Determine the (X, Y) coordinate at the center of the cell enclosing the given text.  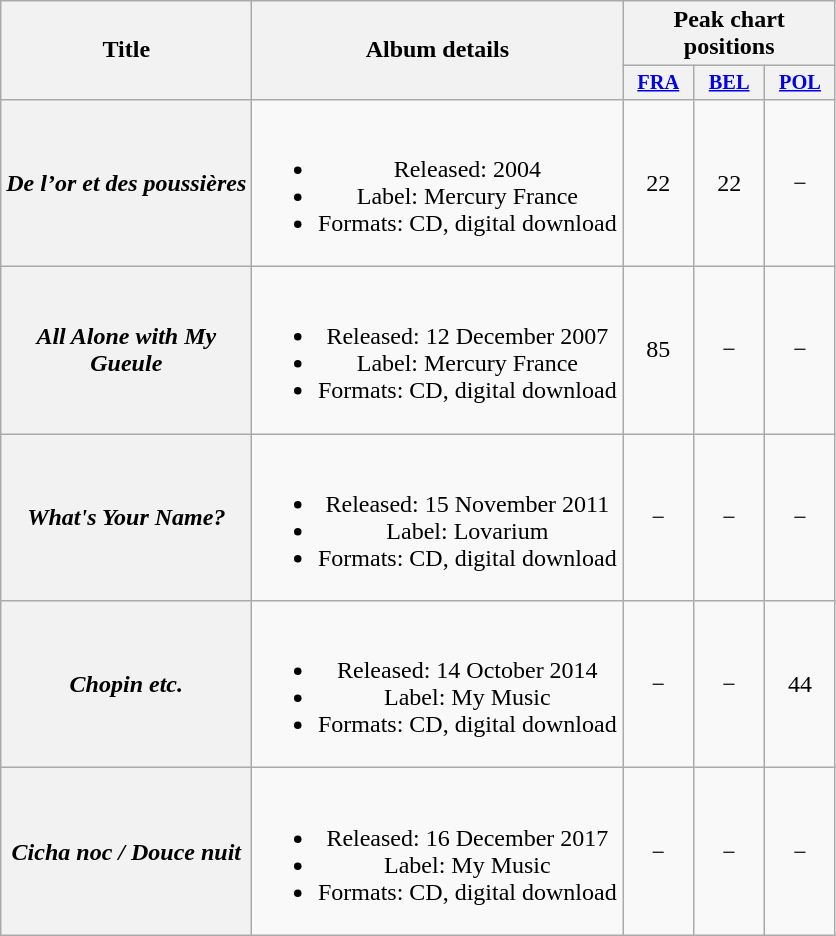
All Alone with My Gueule (126, 350)
Chopin etc. (126, 684)
Released: 12 December 2007Label: Mercury FranceFormats: CD, digital download (438, 350)
44 (800, 684)
Released: 16 December 2017Label: My MusicFormats: CD, digital download (438, 852)
Released: 2004Label: Mercury FranceFormats: CD, digital download (438, 182)
Released: 15 November 2011Label: LovariumFormats: CD, digital download (438, 518)
Released: 14 October 2014Label: My MusicFormats: CD, digital download (438, 684)
85 (658, 350)
Cicha noc / Douce nuit (126, 852)
FRA (658, 83)
Title (126, 50)
What's Your Name? (126, 518)
BEL (730, 83)
Album details (438, 50)
De l’or et des poussières (126, 182)
Peak chart positions (730, 34)
POL (800, 83)
